Search for the cell housing the specified text and yield its [X, Y] center coordinate. 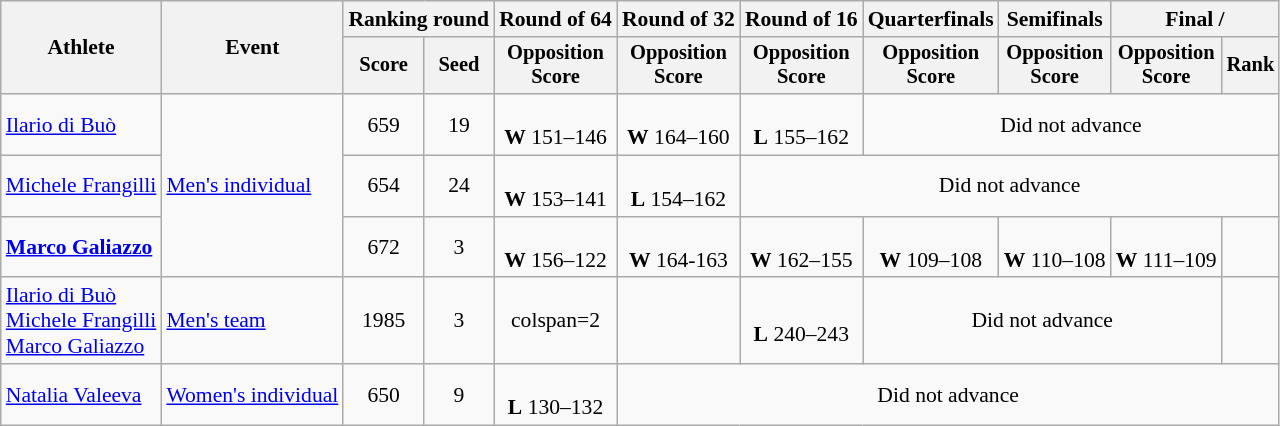
Men's individual [252, 186]
Ranking round [418, 19]
L 154–162 [678, 186]
Michele Frangilli [82, 186]
Score [384, 66]
650 [384, 394]
Final / [1196, 19]
Ilario di BuòMichele FrangilliMarco Galiazzo [82, 322]
Marco Galiazzo [82, 248]
W 151–146 [556, 124]
19 [459, 124]
Round of 64 [556, 19]
Seed [459, 66]
Ilario di Buò [82, 124]
L 240–243 [802, 322]
Natalia Valeeva [82, 394]
9 [459, 394]
Women's individual [252, 394]
Round of 16 [802, 19]
W 164-163 [678, 248]
Men's team [252, 322]
W 164–160 [678, 124]
24 [459, 186]
Event [252, 48]
W 109–108 [931, 248]
672 [384, 248]
L 155–162 [802, 124]
Athlete [82, 48]
W 110–108 [1055, 248]
Rank [1251, 66]
Round of 32 [678, 19]
colspan=2 [556, 322]
W 111–109 [1166, 248]
Semifinals [1055, 19]
W 156–122 [556, 248]
659 [384, 124]
W 153–141 [556, 186]
L 130–132 [556, 394]
Quarterfinals [931, 19]
654 [384, 186]
1985 [384, 322]
W 162–155 [802, 248]
